Locate the cell with the specified text and output its (X, Y) center coordinate. 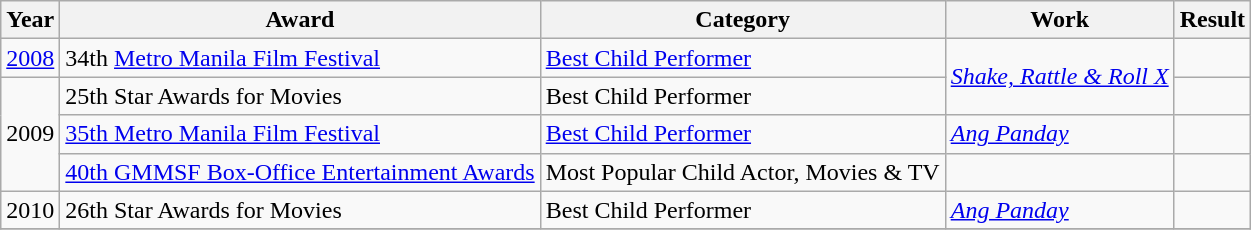
34th Metro Manila Film Festival (300, 58)
Result (1212, 20)
Work (1060, 20)
25th Star Awards for Movies (300, 96)
Award (300, 20)
Most Popular Child Actor, Movies & TV (742, 172)
Shake, Rattle & Roll X (1060, 77)
35th Metro Manila Film Festival (300, 134)
26th Star Awards for Movies (300, 210)
2008 (30, 58)
2009 (30, 134)
Category (742, 20)
Year (30, 20)
2010 (30, 210)
40th GMMSF Box-Office Entertainment Awards (300, 172)
